Determine the [X, Y] coordinate at the center of the cell enclosing the given text.  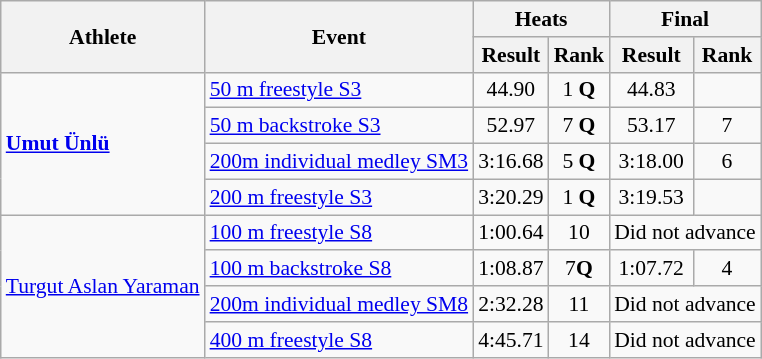
Event [340, 36]
Final [685, 19]
11 [580, 304]
2:32.28 [510, 304]
Turgut Aslan Yaraman [103, 286]
52.97 [510, 126]
4:45.71 [510, 340]
200m individual medley SM8 [340, 304]
7 [726, 126]
7 Q [580, 126]
44.83 [651, 90]
3:18.00 [651, 162]
3:19.53 [651, 197]
Umut Ünlü [103, 143]
100 m freestyle S8 [340, 233]
1:07.72 [651, 269]
50 m backstroke S3 [340, 126]
7Q [580, 269]
200 m freestyle S3 [340, 197]
3:16.68 [510, 162]
6 [726, 162]
100 m backstroke S8 [340, 269]
1:00.64 [510, 233]
Heats [541, 19]
4 [726, 269]
1:08.87 [510, 269]
44.90 [510, 90]
400 m freestyle S8 [340, 340]
3:20.29 [510, 197]
53.17 [651, 126]
10 [580, 233]
200m individual medley SM3 [340, 162]
50 m freestyle S3 [340, 90]
Athlete [103, 36]
14 [580, 340]
5 Q [580, 162]
